Extract the [x, y] coordinate from the center of the cell holding the provided text.  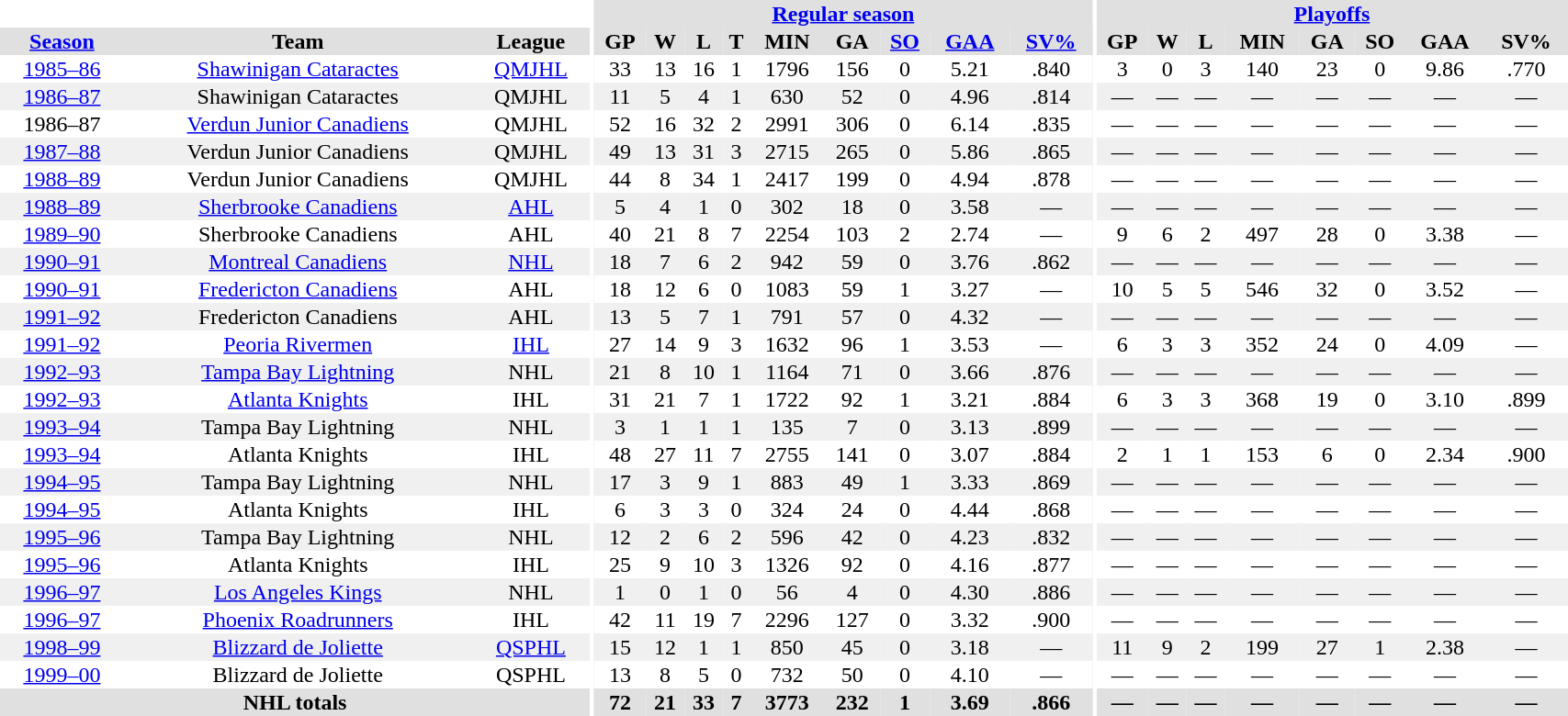
50 [852, 675]
883 [786, 482]
630 [786, 96]
5.21 [970, 69]
3773 [786, 702]
942 [786, 262]
3.52 [1444, 289]
324 [786, 509]
Peoria Rivermen [298, 344]
4.44 [970, 509]
3.58 [970, 207]
45 [852, 647]
48 [620, 454]
4.09 [1444, 344]
1987–88 [62, 151]
3.07 [970, 454]
25 [620, 565]
Los Angeles Kings [298, 592]
6.14 [970, 124]
156 [852, 69]
3.13 [970, 427]
14 [665, 344]
3.53 [970, 344]
1083 [786, 289]
153 [1262, 454]
.832 [1051, 537]
2296 [786, 620]
.814 [1051, 96]
.862 [1051, 262]
3.21 [970, 399]
2755 [786, 454]
3.18 [970, 647]
2.34 [1444, 454]
.840 [1051, 69]
Playoffs [1332, 14]
Season [62, 41]
352 [1262, 344]
Phoenix Roadrunners [298, 620]
4.10 [970, 675]
57 [852, 317]
1326 [786, 565]
3.27 [970, 289]
96 [852, 344]
1796 [786, 69]
72 [620, 702]
40 [620, 234]
2254 [786, 234]
4.94 [970, 179]
17 [620, 482]
NHL totals [295, 702]
3.66 [970, 372]
.770 [1527, 69]
3.33 [970, 482]
1164 [786, 372]
2.74 [970, 234]
4.32 [970, 317]
Regular season [843, 14]
.876 [1051, 372]
135 [786, 427]
44 [620, 179]
.868 [1051, 509]
1985–86 [62, 69]
3.10 [1444, 399]
4.23 [970, 537]
850 [786, 647]
4.30 [970, 592]
127 [852, 620]
28 [1327, 234]
.866 [1051, 702]
.886 [1051, 592]
Team [298, 41]
302 [786, 207]
2.38 [1444, 647]
Montreal Canadiens [298, 262]
497 [1262, 234]
791 [786, 317]
232 [852, 702]
1989–90 [62, 234]
103 [852, 234]
2417 [786, 179]
.835 [1051, 124]
.869 [1051, 482]
League [531, 41]
23 [1327, 69]
140 [1262, 69]
368 [1262, 399]
596 [786, 537]
.878 [1051, 179]
306 [852, 124]
141 [852, 454]
56 [786, 592]
T [737, 41]
9.86 [1444, 69]
2991 [786, 124]
3.69 [970, 702]
546 [1262, 289]
.877 [1051, 565]
3.32 [970, 620]
1632 [786, 344]
2715 [786, 151]
71 [852, 372]
3.38 [1444, 234]
4.16 [970, 565]
4.96 [970, 96]
732 [786, 675]
5.86 [970, 151]
34 [704, 179]
15 [620, 647]
.865 [1051, 151]
1998–99 [62, 647]
3.76 [970, 262]
1999–00 [62, 675]
265 [852, 151]
1722 [786, 399]
